Search for the cell housing the specified text and yield its [X, Y] center coordinate. 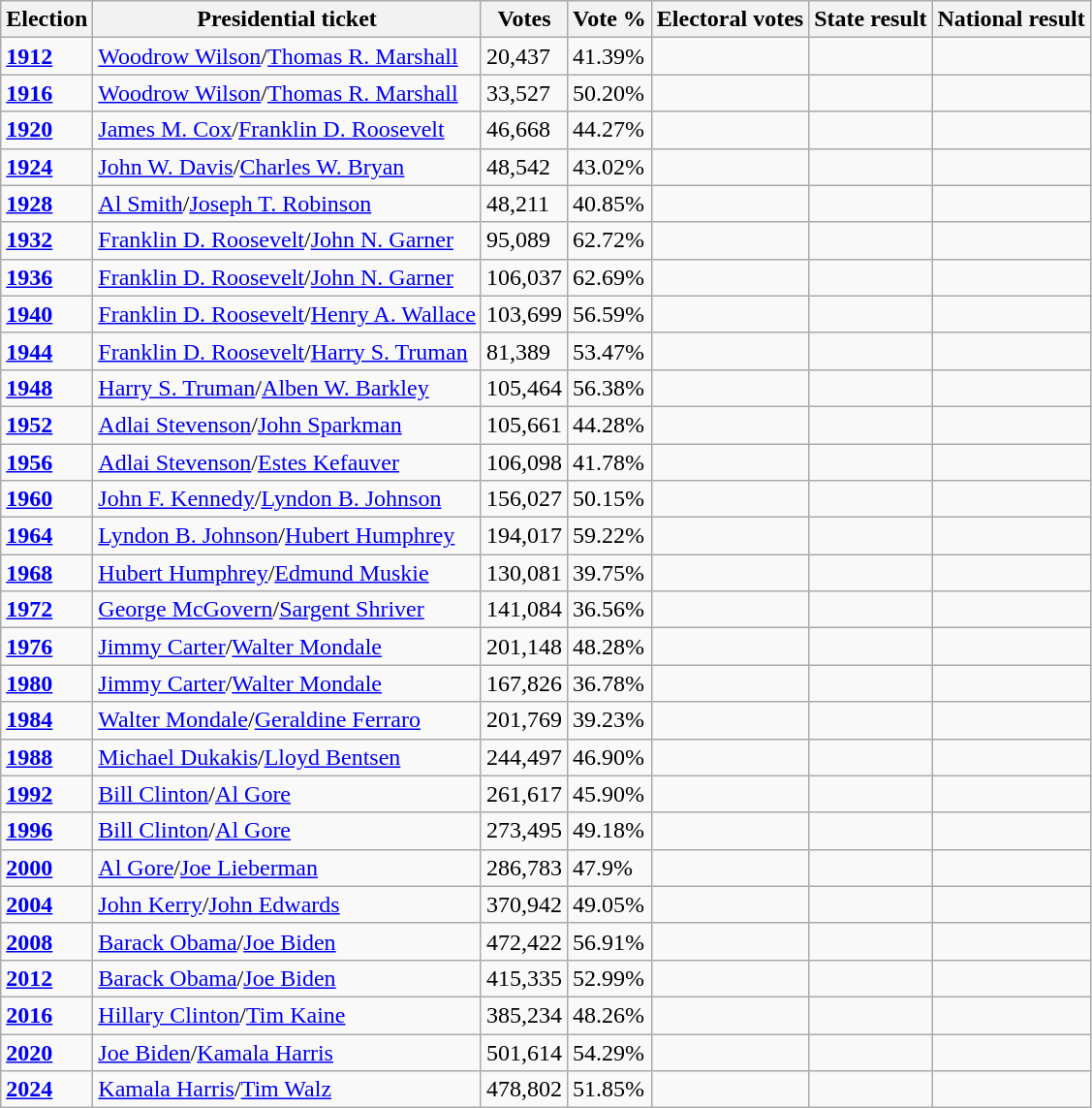
44.27% [608, 130]
1984 [47, 720]
1980 [47, 683]
49.18% [608, 831]
59.22% [608, 536]
95,089 [523, 240]
62.69% [608, 277]
39.23% [608, 720]
Hubert Humphrey/Edmund Muskie [287, 573]
156,027 [523, 499]
273,495 [523, 831]
2000 [47, 868]
1992 [47, 794]
2020 [47, 1052]
106,098 [523, 462]
415,335 [523, 978]
106,037 [523, 277]
48.28% [608, 647]
Presidential ticket [287, 19]
Michael Dukakis/Lloyd Bentsen [287, 757]
47.9% [608, 868]
36.56% [608, 610]
2012 [47, 978]
1920 [47, 130]
201,769 [523, 720]
1960 [47, 499]
2004 [47, 904]
103,699 [523, 314]
56.59% [608, 314]
Al Smith/Joseph T. Robinson [287, 204]
244,497 [523, 757]
1924 [47, 167]
Franklin D. Roosevelt/Harry S. Truman [287, 351]
John F. Kennedy/Lyndon B. Johnson [287, 499]
49.05% [608, 904]
370,942 [523, 904]
State result [870, 19]
1912 [47, 56]
472,422 [523, 941]
50.15% [608, 499]
Election [47, 19]
James M. Cox/Franklin D. Roosevelt [287, 130]
1928 [47, 204]
Al Gore/Joe Lieberman [287, 868]
Joe Biden/Kamala Harris [287, 1052]
Franklin D. Roosevelt/Henry A. Wallace [287, 314]
50.20% [608, 93]
54.29% [608, 1052]
Kamala Harris/Tim Walz [287, 1090]
194,017 [523, 536]
George McGovern/Sargent Shriver [287, 610]
1948 [47, 388]
Hillary Clinton/Tim Kaine [287, 1015]
62.72% [608, 240]
286,783 [523, 868]
Electoral votes [730, 19]
1916 [47, 93]
Adlai Stevenson/John Sparkman [287, 425]
National result [1012, 19]
33,527 [523, 93]
1952 [47, 425]
46,668 [523, 130]
51.85% [608, 1090]
1968 [47, 573]
53.47% [608, 351]
1988 [47, 757]
36.78% [608, 683]
43.02% [608, 167]
1976 [47, 647]
39.75% [608, 573]
Vote % [608, 19]
1956 [47, 462]
56.38% [608, 388]
56.91% [608, 941]
Lyndon B. Johnson/Hubert Humphrey [287, 536]
81,389 [523, 351]
44.28% [608, 425]
167,826 [523, 683]
Walter Mondale/Geraldine Ferraro [287, 720]
385,234 [523, 1015]
501,614 [523, 1052]
141,084 [523, 610]
201,148 [523, 647]
52.99% [608, 978]
105,661 [523, 425]
1972 [47, 610]
1944 [47, 351]
2008 [47, 941]
41.39% [608, 56]
2024 [47, 1090]
48,542 [523, 167]
John W. Davis/Charles W. Bryan [287, 167]
Votes [523, 19]
Harry S. Truman/Alben W. Barkley [287, 388]
1932 [47, 240]
1996 [47, 831]
1936 [47, 277]
45.90% [608, 794]
261,617 [523, 794]
105,464 [523, 388]
2016 [47, 1015]
John Kerry/John Edwards [287, 904]
48.26% [608, 1015]
1940 [47, 314]
46.90% [608, 757]
478,802 [523, 1090]
20,437 [523, 56]
Adlai Stevenson/Estes Kefauver [287, 462]
40.85% [608, 204]
48,211 [523, 204]
1964 [47, 536]
130,081 [523, 573]
41.78% [608, 462]
